Locate the cell with the specified text and output its (X, Y) center coordinate. 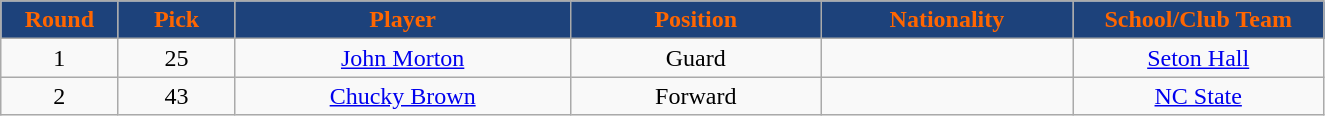
Guard (696, 58)
Nationality (946, 20)
Position (696, 20)
Seton Hall (1198, 58)
2 (60, 96)
John Morton (402, 58)
Round (60, 20)
Chucky Brown (402, 96)
25 (176, 58)
Player (402, 20)
NC State (1198, 96)
1 (60, 58)
43 (176, 96)
Pick (176, 20)
Forward (696, 96)
School/Club Team (1198, 20)
